Output the [X, Y] coordinate of the center of the cell containing the given text.  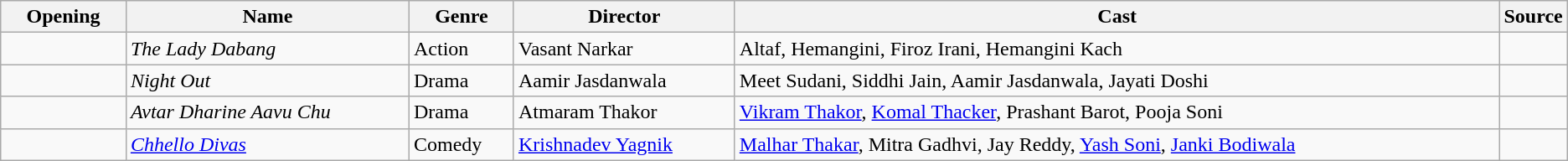
Vasant Narkar [624, 49]
Malhar Thakar, Mitra Gadhvi, Jay Reddy, Yash Soni, Janki Bodiwala [1117, 144]
Krishnadev Yagnik [624, 144]
Genre [461, 17]
Comedy [461, 144]
Vikram Thakor, Komal Thacker, Prashant Barot, Pooja Soni [1117, 112]
Chhello Divas [267, 144]
Source [1533, 17]
Opening [64, 17]
Name [267, 17]
Aamir Jasdanwala [624, 80]
Meet Sudani, Siddhi Jain, Aamir Jasdanwala, Jayati Doshi [1117, 80]
Altaf, Hemangini, Firoz Irani, Hemangini Kach [1117, 49]
Cast [1117, 17]
Director [624, 17]
Action [461, 49]
The Lady Dabang [267, 49]
Atmaram Thakor [624, 112]
Avtar Dharine Aavu Chu [267, 112]
Night Out [267, 80]
